Pinpoint the cell where the given text exists, returning its (X, Y) midpoint coordinate. 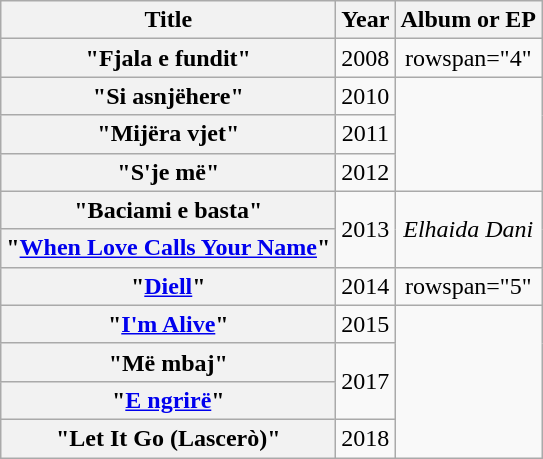
"Më mbaj" (168, 362)
"S'je më" (168, 172)
2014 (366, 286)
"E ngrirë" (168, 400)
rowspan="4" (468, 58)
2013 (366, 229)
Album or EP (468, 20)
"Fjala e fundit" (168, 58)
Elhaida Dani (468, 229)
2008 (366, 58)
"I'm Alive" (168, 324)
2017 (366, 381)
"Mijëra vjet" (168, 134)
"When Love Calls Your Name" (168, 248)
rowspan="5" (468, 286)
"Let It Go (Lascerò)" (168, 438)
"Baciami e basta" (168, 210)
2018 (366, 438)
"Diell" (168, 286)
2011 (366, 134)
Title (168, 20)
2010 (366, 96)
"Si asnjëhere" (168, 96)
2012 (366, 172)
2015 (366, 324)
Year (366, 20)
